Identify which cell holds the provided text, then report its [x, y] central coordinate. 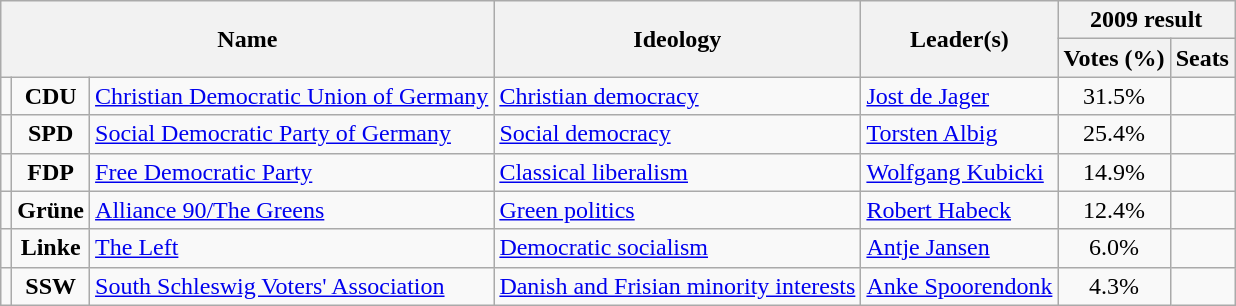
Democratic socialism [678, 248]
Name [248, 39]
Robert Habeck [960, 210]
Classical liberalism [678, 172]
CDU [51, 96]
SPD [51, 134]
31.5% [1114, 96]
The Left [292, 248]
Free Democratic Party [292, 172]
14.9% [1114, 172]
4.3% [1114, 286]
Social democracy [678, 134]
Jost de Jager [960, 96]
Danish and Frisian minority interests [678, 286]
Torsten Albig [960, 134]
Wolfgang Kubicki [960, 172]
Leader(s) [960, 39]
Christian Democratic Union of Germany [292, 96]
Social Democratic Party of Germany [292, 134]
25.4% [1114, 134]
Seats [1202, 58]
Ideology [678, 39]
FDP [51, 172]
South Schleswig Voters' Association [292, 286]
12.4% [1114, 210]
Green politics [678, 210]
Alliance 90/The Greens [292, 210]
Christian democracy [678, 96]
Votes (%) [1114, 58]
Grüne [51, 210]
Anke Spoorendonk [960, 286]
Antje Jansen [960, 248]
Linke [51, 248]
2009 result [1146, 20]
SSW [51, 286]
6.0% [1114, 248]
